For the text-containing cell, return its midpoint in [x, y] coordinate format. 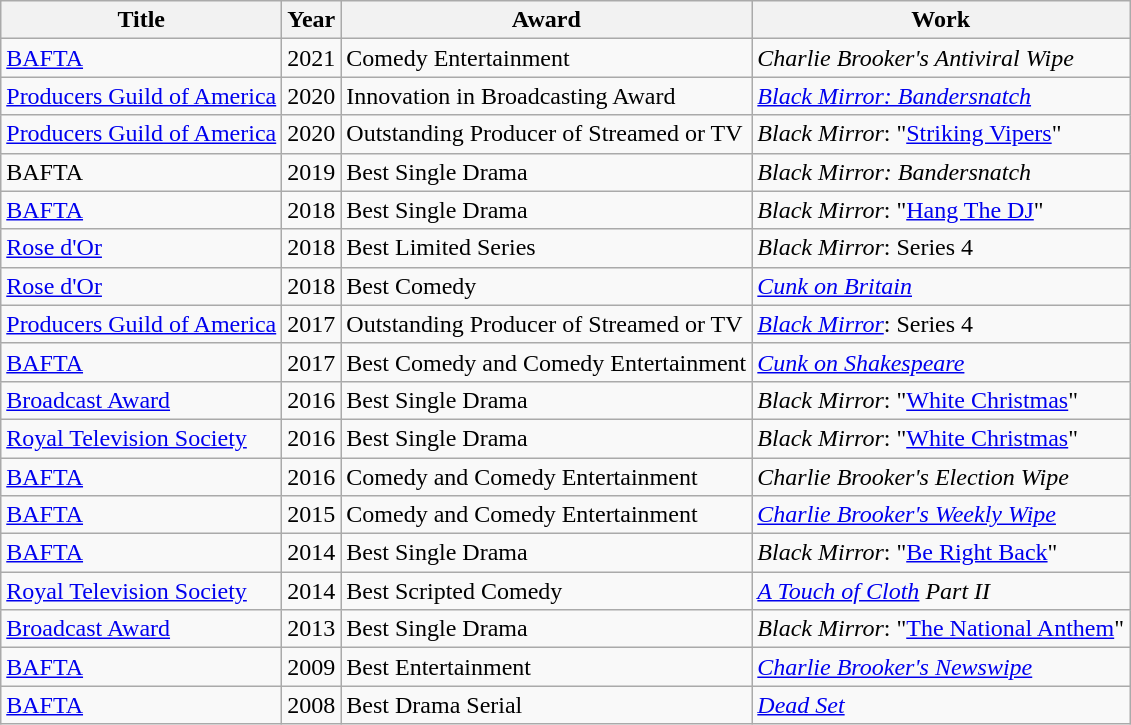
2015 [312, 515]
A Touch of Cloth Part II [941, 591]
Cunk on Britain [941, 286]
Comedy Entertainment [546, 58]
Black Mirror: "The National Anthem" [941, 629]
Best Entertainment [546, 667]
2021 [312, 58]
Award [546, 20]
Charlie Brooker's Newswipe [941, 667]
Best Comedy and Comedy Entertainment [546, 362]
Best Limited Series [546, 248]
Black Mirror: "Be Right Back" [941, 553]
Cunk on Shakespeare [941, 362]
Best Drama Serial [546, 705]
2008 [312, 705]
2019 [312, 172]
Year [312, 20]
Work [941, 20]
2009 [312, 667]
Black Mirror: "Striking Vipers" [941, 134]
Charlie Brooker's Antiviral Wipe [941, 58]
Title [142, 20]
Innovation in Broadcasting Award [546, 96]
Charlie Brooker's Weekly Wipe [941, 515]
Dead Set [941, 705]
Black Mirror: "Hang The DJ" [941, 210]
2013 [312, 629]
Best Scripted Comedy [546, 591]
Charlie Brooker's Election Wipe [941, 477]
Best Comedy [546, 286]
